For the text-containing cell, return its midpoint in [X, Y] coordinate format. 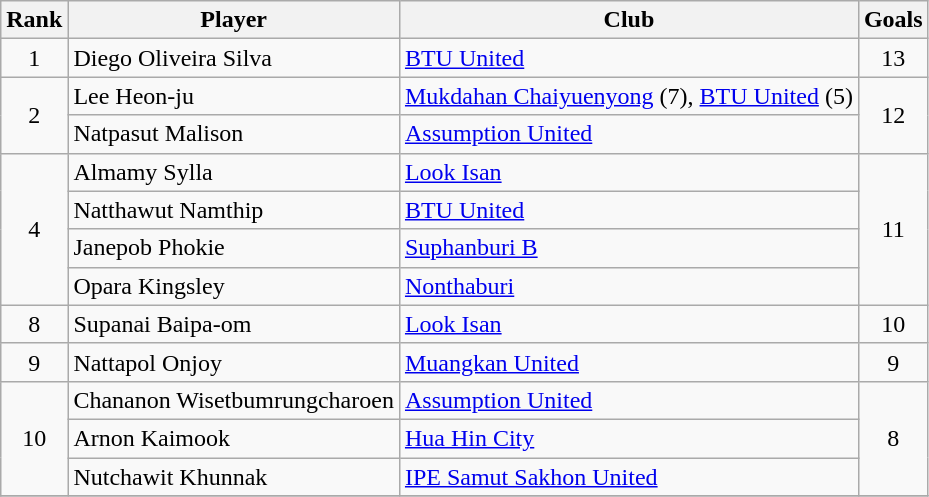
Club [628, 20]
Janepob Phokie [234, 248]
2 [34, 115]
Goals [893, 20]
Natpasut Malison [234, 134]
Nonthaburi [628, 286]
Natthawut Namthip [234, 210]
Diego Oliveira Silva [234, 58]
Suphanburi B [628, 248]
Rank [34, 20]
12 [893, 115]
Opara Kingsley [234, 286]
Hua Hin City [628, 438]
Player [234, 20]
Muangkan United [628, 362]
Nattapol Onjoy [234, 362]
4 [34, 229]
Arnon Kaimook [234, 438]
Chananon Wisetbumrungcharoen [234, 400]
Nutchawit Khunnak [234, 477]
13 [893, 58]
IPE Samut Sakhon United [628, 477]
Mukdahan Chaiyuenyong (7), BTU United (5) [628, 96]
Supanai Baipa-om [234, 324]
Almamy Sylla [234, 172]
1 [34, 58]
11 [893, 229]
Lee Heon-ju [234, 96]
